Extract the (X, Y) coordinate from the center of the cell holding the provided text.  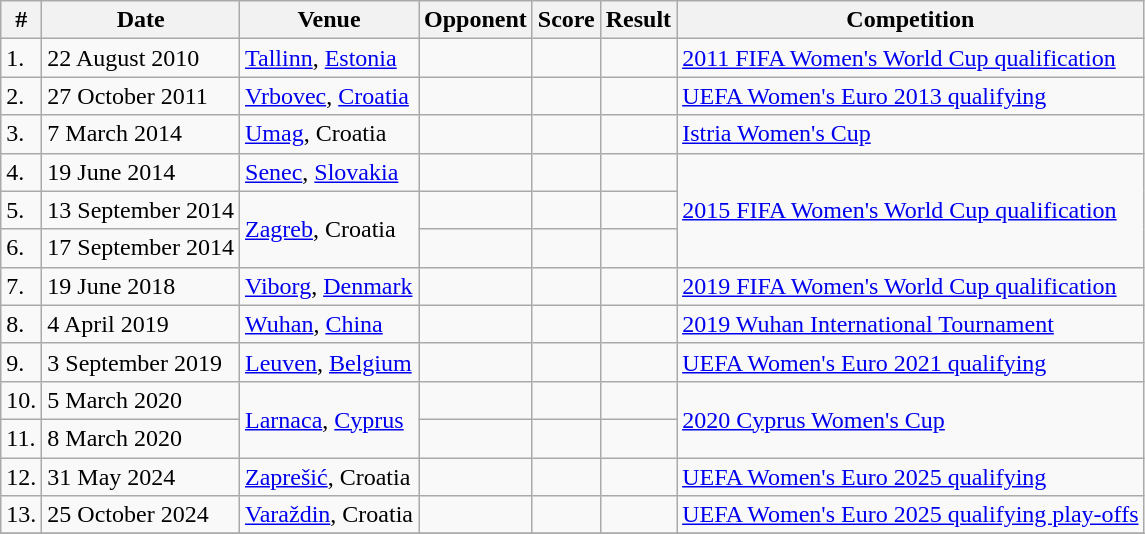
31 May 2024 (141, 477)
2015 FIFA Women's World Cup qualification (910, 210)
8. (22, 324)
Zaprešić, Croatia (330, 477)
Larnaca, Cyprus (330, 419)
Zagreb, Croatia (330, 229)
2. (22, 96)
Score (566, 20)
6. (22, 248)
9. (22, 362)
UEFA Women's Euro 2021 qualifying (910, 362)
UEFA Women's Euro 2013 qualifying (910, 96)
8 March 2020 (141, 438)
Varaždin, Croatia (330, 515)
Tallinn, Estonia (330, 58)
7. (22, 286)
Umag, Croatia (330, 134)
# (22, 20)
Leuven, Belgium (330, 362)
UEFA Women's Euro 2025 qualifying play-offs (910, 515)
Competition (910, 20)
19 June 2014 (141, 172)
Date (141, 20)
Result (638, 20)
13 September 2014 (141, 210)
1. (22, 58)
3. (22, 134)
22 August 2010 (141, 58)
2019 Wuhan International Tournament (910, 324)
Wuhan, China (330, 324)
19 June 2018 (141, 286)
2011 FIFA Women's World Cup qualification (910, 58)
11. (22, 438)
Istria Women's Cup (910, 134)
12. (22, 477)
4. (22, 172)
2019 FIFA Women's World Cup qualification (910, 286)
3 September 2019 (141, 362)
27 October 2011 (141, 96)
Viborg, Denmark (330, 286)
4 April 2019 (141, 324)
5. (22, 210)
13. (22, 515)
Opponent (475, 20)
25 October 2024 (141, 515)
2020 Cyprus Women's Cup (910, 419)
Senec, Slovakia (330, 172)
Venue (330, 20)
UEFA Women's Euro 2025 qualifying (910, 477)
7 March 2014 (141, 134)
10. (22, 400)
17 September 2014 (141, 248)
Vrbovec, Croatia (330, 96)
5 March 2020 (141, 400)
